From the cell containing the given text, extract its center point as (x, y) coordinate. 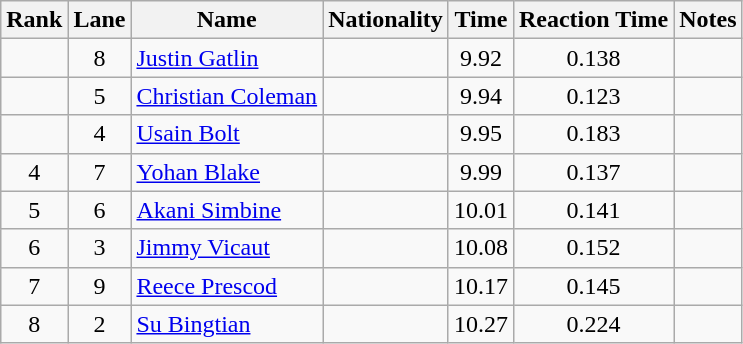
10.17 (480, 286)
0.138 (593, 58)
Usain Bolt (227, 134)
3 (100, 248)
Jimmy Vicaut (227, 248)
Christian Coleman (227, 96)
Reaction Time (593, 20)
10.27 (480, 324)
2 (100, 324)
0.145 (593, 286)
0.137 (593, 172)
9.99 (480, 172)
Lane (100, 20)
9.94 (480, 96)
0.183 (593, 134)
9.95 (480, 134)
Su Bingtian (227, 324)
Nationality (386, 20)
Reece Prescod (227, 286)
10.08 (480, 248)
Rank (34, 20)
0.141 (593, 210)
9.92 (480, 58)
Notes (708, 20)
10.01 (480, 210)
9 (100, 286)
Yohan Blake (227, 172)
Justin Gatlin (227, 58)
0.224 (593, 324)
0.152 (593, 248)
0.123 (593, 96)
Time (480, 20)
Akani Simbine (227, 210)
Name (227, 20)
